Return (x, y) of the center of cell containing provided text 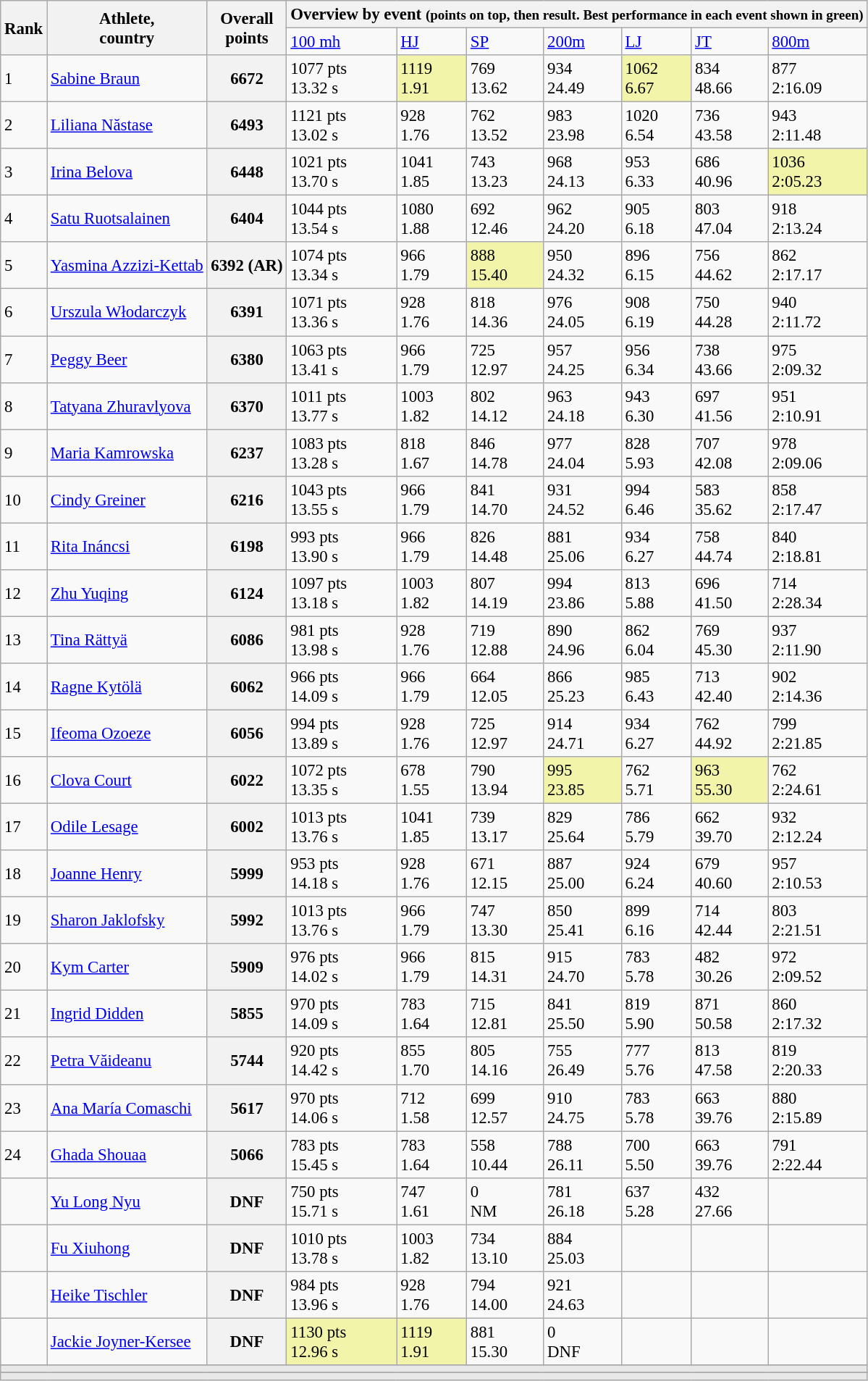
Ingrid Didden (127, 1014)
6022 (247, 781)
JT (730, 42)
9536.33 (656, 172)
98323.98 (582, 126)
Urszula Włodarczyk (127, 313)
Joanne Henry (127, 873)
200m (582, 42)
Zhu Yuqing (127, 594)
85025.41 (582, 921)
88115.30 (505, 1341)
6391 (247, 313)
76213.52 (505, 126)
981 pts13.98 s (342, 640)
23 (24, 1108)
83448.66 (730, 78)
91424.71 (582, 733)
8626.04 (656, 640)
6 (24, 313)
1097 pts13.18 s (342, 594)
953 pts14.18 s (342, 873)
970 pts14.06 s (342, 1108)
71342.40 (730, 687)
84114.70 (505, 500)
970 pts14.09 s (342, 1014)
8602:17.32 (818, 1014)
8996.16 (656, 921)
68640.96 (730, 172)
5855 (247, 1014)
10626.67 (656, 78)
Odile Lesage (127, 827)
9782:09.06 (818, 453)
6198 (247, 546)
Ana María Comaschi (127, 1108)
Rank (24, 28)
97624.05 (582, 313)
9056.18 (656, 219)
6124 (247, 594)
9436.30 (656, 406)
66412.05 (505, 687)
Jackie Joyner-Kersee (127, 1341)
96355.30 (730, 781)
6672 (247, 78)
Ghada Shouaa (127, 1154)
8802:15.89 (818, 1108)
8582:17.47 (818, 500)
20 (24, 967)
13 (24, 640)
96824.13 (582, 172)
66239.70 (730, 827)
81514.31 (505, 967)
9722:09.52 (818, 967)
76913.62 (505, 78)
1121 pts13.02 s (342, 126)
7775.76 (656, 1062)
93124.52 (582, 500)
6781.55 (431, 781)
1021 pts13.70 s (342, 172)
SP (505, 42)
6086 (247, 640)
87150.58 (730, 1014)
43227.66 (730, 1201)
58335.62 (730, 500)
6002 (247, 827)
11 (24, 546)
LJ (656, 42)
Peggy Beer (127, 359)
80514.16 (505, 1062)
Petra Văideanu (127, 1062)
88725.00 (582, 873)
9752:09.32 (818, 359)
55810.44 (505, 1154)
7865.79 (656, 827)
17 (24, 827)
79013.94 (505, 781)
88815.40 (505, 265)
78826.11 (582, 1154)
99523.85 (582, 781)
71912.88 (505, 640)
Clova Court (127, 781)
73643.58 (730, 126)
1071 pts13.36 s (342, 313)
91024.75 (582, 1108)
Sharon Jaklofsky (127, 921)
7625.71 (656, 781)
76244.92 (730, 733)
84614.78 (505, 453)
8 (24, 406)
1083 pts13.28 s (342, 453)
88425.03 (582, 1248)
6216 (247, 500)
9322:12.24 (818, 827)
9572:10.53 (818, 873)
18 (24, 873)
6404 (247, 219)
74313.23 (505, 172)
7142:28.34 (818, 594)
6062 (247, 687)
994 pts13.89 s (342, 733)
9946.46 (656, 500)
82614.48 (505, 546)
74713.30 (505, 921)
Heike Tischler (127, 1295)
9246.24 (656, 873)
984 pts13.96 s (342, 1295)
75844.74 (730, 546)
6493 (247, 126)
4 (24, 219)
Tatyana Zhuravlyova (127, 406)
9182:13.24 (818, 219)
920 pts14.42 s (342, 1062)
6370 (247, 406)
9856.43 (656, 687)
993 pts13.90 s (342, 546)
82925.64 (582, 827)
75644.62 (730, 265)
5744 (247, 1062)
86625.23 (582, 687)
750 pts15.71 s (342, 1201)
75526.49 (582, 1062)
Athlete,country (127, 28)
1074 pts13.34 s (342, 265)
80347.04 (730, 219)
10801.88 (431, 219)
79414.00 (505, 1295)
73413.10 (505, 1248)
Yu Long Nyu (127, 1201)
Rita Ináncsi (127, 546)
8195.90 (656, 1014)
7992:21.85 (818, 733)
1063 pts13.41 s (342, 359)
12 (24, 594)
Liliana Năstase (127, 126)
800m (818, 42)
Tina Rättyä (127, 640)
10 (24, 500)
97724.04 (582, 453)
9372:11.90 (818, 640)
9566.34 (656, 359)
9402:11.72 (818, 313)
73913.17 (505, 827)
7471.61 (431, 1201)
69641.50 (730, 594)
5909 (247, 967)
91524.70 (582, 967)
8135.88 (656, 594)
Maria Kamrowska (127, 453)
8192:20.33 (818, 1062)
84125.50 (582, 1014)
0DNF (582, 1341)
9 (24, 453)
Cindy Greiner (127, 500)
9022:14.36 (818, 687)
71442.44 (730, 921)
7 (24, 359)
69912.57 (505, 1108)
1130 pts12.96 s (342, 1341)
96324.18 (582, 406)
6380 (247, 359)
Overview by event (points on top, then result. Best performance in each event shown in green) (577, 14)
9086.19 (656, 313)
9512:10.91 (818, 406)
16 (24, 781)
5617 (247, 1108)
21 (24, 1014)
1010 pts13.78 s (342, 1248)
6448 (247, 172)
22 (24, 1062)
8181.67 (431, 453)
100 mh (342, 42)
966 pts14.09 s (342, 687)
6375.28 (656, 1201)
6056 (247, 733)
Irina Belova (127, 172)
1044 pts13.54 s (342, 219)
5 (24, 265)
10206.54 (656, 126)
69741.56 (730, 406)
76945.30 (730, 640)
95024.32 (582, 265)
Sabine Braun (127, 78)
Ifeoma Ozoeze (127, 733)
95724.25 (582, 359)
80714.19 (505, 594)
0NM (505, 1201)
Fu Xiuhong (127, 1248)
89024.96 (582, 640)
92124.63 (582, 1295)
8551.70 (431, 1062)
93424.49 (582, 78)
69212.46 (505, 219)
Ragne Kytölä (127, 687)
5992 (247, 921)
70742.08 (730, 453)
14 (24, 687)
1077 pts13.32 s (342, 78)
67940.60 (730, 873)
78126.18 (582, 1201)
5066 (247, 1154)
783 pts15.45 s (342, 1154)
6237 (247, 453)
88125.06 (582, 546)
80214.12 (505, 406)
2 (24, 126)
96224.20 (582, 219)
10362:05.23 (818, 172)
7912:22.44 (818, 1154)
8402:18.81 (818, 546)
9432:11.48 (818, 126)
8622:17.17 (818, 265)
81814.36 (505, 313)
8032:21.51 (818, 921)
1043 pts13.55 s (342, 500)
99423.86 (582, 594)
6392 (AR) (247, 265)
8966.15 (656, 265)
7121.58 (431, 1108)
Satu Ruotsalainen (127, 219)
15 (24, 733)
67112.15 (505, 873)
HJ (431, 42)
8285.93 (656, 453)
7005.50 (656, 1154)
75044.28 (730, 313)
Overallpoints (247, 28)
71512.81 (505, 1014)
1072 pts13.35 s (342, 781)
1 (24, 78)
8772:16.09 (818, 78)
5999 (247, 873)
19 (24, 921)
24 (24, 1154)
73843.66 (730, 359)
81347.58 (730, 1062)
3 (24, 172)
976 pts14.02 s (342, 967)
Yasmina Azzizi-Kettab (127, 265)
48230.26 (730, 967)
Kym Carter (127, 967)
7622:24.61 (818, 781)
1011 pts13.77 s (342, 406)
